For the text-containing cell, return its midpoint in (X, Y) coordinate format. 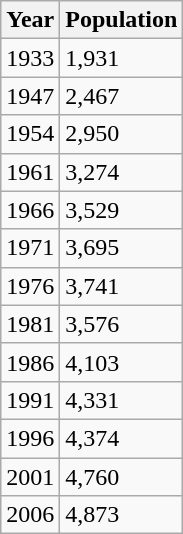
1996 (30, 438)
3,529 (122, 210)
Population (122, 20)
1961 (30, 172)
4,331 (122, 400)
4,103 (122, 362)
2006 (30, 515)
2001 (30, 477)
3,576 (122, 324)
Year (30, 20)
4,873 (122, 515)
1991 (30, 400)
2,467 (122, 96)
1966 (30, 210)
1954 (30, 134)
1986 (30, 362)
3,274 (122, 172)
1933 (30, 58)
2,950 (122, 134)
1,931 (122, 58)
1976 (30, 286)
1947 (30, 96)
3,741 (122, 286)
4,760 (122, 477)
3,695 (122, 248)
4,374 (122, 438)
1981 (30, 324)
1971 (30, 248)
